Determine the [X, Y] coordinate at the center of the cell enclosing the given text.  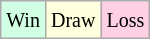
Loss [126, 20]
Win [24, 20]
Draw [72, 20]
